Identify which cell holds the provided text, then report its (X, Y) central coordinate. 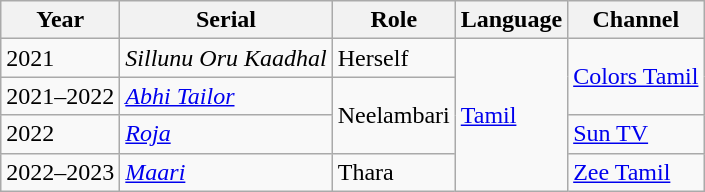
2022 (60, 134)
Roja (226, 134)
Year (60, 20)
Herself (394, 58)
Channel (636, 20)
Colors Tamil (636, 77)
Neelambari (394, 115)
Language (511, 20)
Serial (226, 20)
Tamil (511, 115)
Sun TV (636, 134)
Maari (226, 172)
Zee Tamil (636, 172)
Role (394, 20)
2021–2022 (60, 96)
2021 (60, 58)
Thara (394, 172)
Sillunu Oru Kaadhal (226, 58)
Abhi Tailor (226, 96)
2022–2023 (60, 172)
